Scan for the cell matching the given text and deliver its (x, y) coordinate at center. 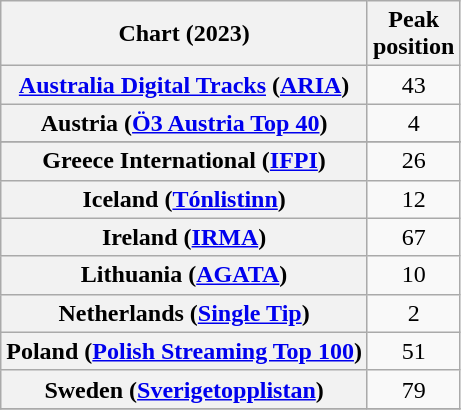
51 (413, 351)
12 (413, 199)
Poland (Polish Streaming Top 100) (184, 351)
Lithuania (AGATA) (184, 275)
Sweden (Sverigetopplistan) (184, 389)
Chart (2023) (184, 34)
Netherlands (Single Tip) (184, 313)
79 (413, 389)
2 (413, 313)
Peakposition (413, 34)
Greece International (IFPI) (184, 161)
Iceland (Tónlistinn) (184, 199)
43 (413, 85)
26 (413, 161)
Ireland (IRMA) (184, 237)
Austria (Ö3 Austria Top 40) (184, 123)
Australia Digital Tracks (ARIA) (184, 85)
10 (413, 275)
67 (413, 237)
4 (413, 123)
